From the cell containing the given text, extract its center point as [x, y] coordinate. 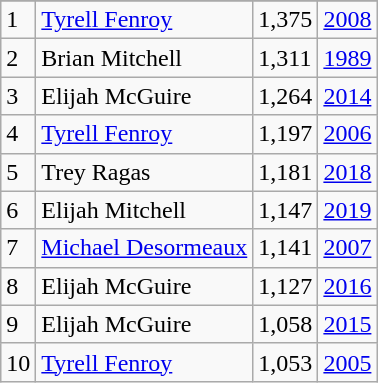
Elijah Mitchell [144, 210]
1 [18, 20]
1,127 [286, 286]
3 [18, 96]
2006 [348, 134]
1,147 [286, 210]
2015 [348, 324]
2019 [348, 210]
2007 [348, 248]
10 [18, 362]
1,311 [286, 58]
2018 [348, 172]
9 [18, 324]
Michael Desormeaux [144, 248]
4 [18, 134]
1,264 [286, 96]
1,053 [286, 362]
2008 [348, 20]
7 [18, 248]
1,058 [286, 324]
2014 [348, 96]
2005 [348, 362]
2016 [348, 286]
1,181 [286, 172]
1,375 [286, 20]
1,197 [286, 134]
6 [18, 210]
1,141 [286, 248]
1989 [348, 58]
Brian Mitchell [144, 58]
5 [18, 172]
2 [18, 58]
Trey Ragas [144, 172]
8 [18, 286]
